Output the (X, Y) coordinate of the center of the cell containing the given text.  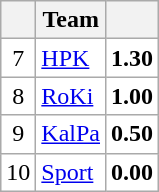
0.00 (132, 172)
9 (18, 134)
KalPa (71, 134)
1.00 (132, 96)
HPK (71, 58)
0.50 (132, 134)
Team (71, 20)
8 (18, 96)
1.30 (132, 58)
RoKi (71, 96)
7 (18, 58)
Sport (71, 172)
10 (18, 172)
